Provide the (X, Y) coordinate of the cell's center where the given text is located.  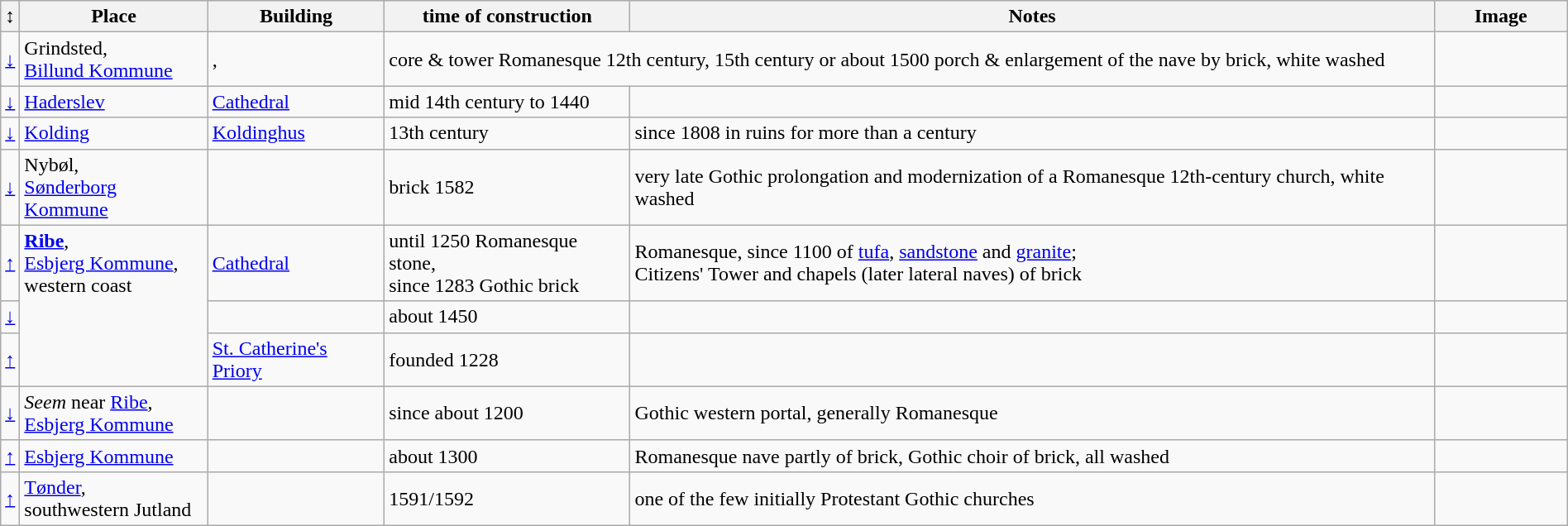
Image (1500, 17)
Notes (1032, 17)
Nybøl,Sønderborg Kommune (114, 187)
founded 1228 (508, 359)
Haderslev (114, 102)
13th century (508, 133)
Koldinghus (296, 133)
since 1808 in ruins for more than a century (1032, 133)
brick 1582 (508, 187)
Romanesque nave partly of brick, Gothic choir of brick, all washed (1032, 456)
Building (296, 17)
Place (114, 17)
St. Catherine's Priory (296, 359)
about 1300 (508, 456)
1591/1592 (508, 498)
, (296, 60)
very late Gothic prolongation and modernization of a Romanesque 12th-century church, white washed (1032, 187)
Kolding (114, 133)
until 1250 Romanesque stone,since 1283 Gothic brick (508, 263)
Gothic western portal, generally Romanesque (1032, 414)
Tønder, southwestern Jutland (114, 498)
since about 1200 (508, 414)
mid 14th century to 1440 (508, 102)
Grindsted,Billund Kommune (114, 60)
about 1450 (508, 317)
core & tower Romanesque 12th century, 15th century or about 1500 porch & enlargement of the nave by brick, white washed (910, 60)
↕ (10, 17)
Romanesque, since 1100 of tufa, sandstone and granite;Citizens' Tower and chapels (later lateral naves) of brick (1032, 263)
one of the few initially Protestant Gothic churches (1032, 498)
Seem near Ribe,Esbjerg Kommune (114, 414)
time of construction (508, 17)
Esbjerg Kommune (114, 456)
Ribe, Esbjerg Kommune,western coast (114, 306)
